Locate the cell with the specified text and output its (x, y) center coordinate. 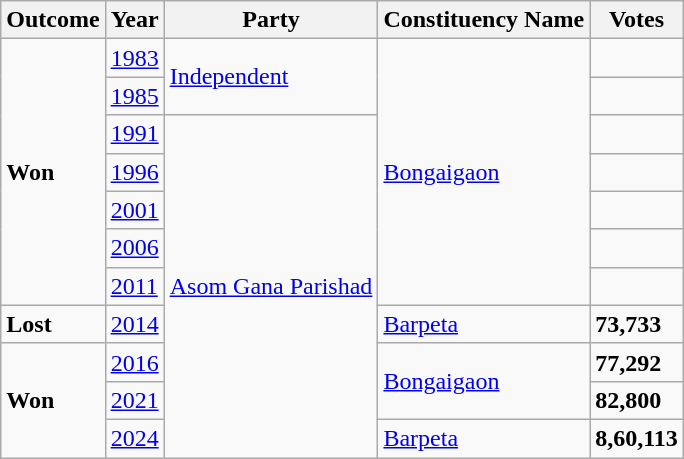
1996 (134, 172)
2011 (134, 286)
Asom Gana Parishad (271, 286)
73,733 (637, 324)
Independent (271, 77)
2024 (134, 438)
Constituency Name (484, 20)
2021 (134, 400)
Party (271, 20)
2001 (134, 210)
1991 (134, 134)
77,292 (637, 362)
2014 (134, 324)
2006 (134, 248)
1985 (134, 96)
Lost (53, 324)
Votes (637, 20)
2016 (134, 362)
8,60,113 (637, 438)
82,800 (637, 400)
Year (134, 20)
1983 (134, 58)
Outcome (53, 20)
